Return the (X, Y) coordinate for the center point of the cell that contains the specified text.  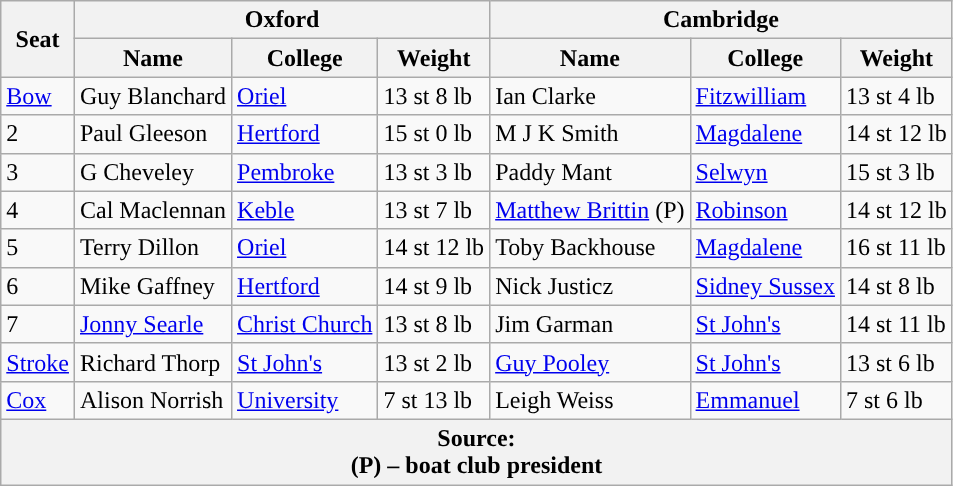
Robinson (765, 210)
Pembroke (305, 172)
University (305, 400)
Cambridge (722, 20)
Matthew Brittin (P) (590, 210)
Toby Backhouse (590, 248)
Stroke (38, 362)
13 st 2 lb (434, 362)
Guy Pooley (590, 362)
13 st 3 lb (434, 172)
Oxford (282, 20)
7 st 13 lb (434, 400)
Guy Blanchard (152, 96)
Richard Thorp (152, 362)
Terry Dillon (152, 248)
Sidney Sussex (765, 286)
Jonny Searle (152, 324)
4 (38, 210)
14 st 8 lb (896, 286)
G Cheveley (152, 172)
2 (38, 134)
15 st 0 lb (434, 134)
Selwyn (765, 172)
Cox (38, 400)
Keble (305, 210)
Fitzwilliam (765, 96)
Alison Norrish (152, 400)
Source:(P) – boat club president (476, 452)
Emmanuel (765, 400)
Mike Gaffney (152, 286)
7 st 6 lb (896, 400)
14 st 11 lb (896, 324)
Christ Church (305, 324)
7 (38, 324)
16 st 11 lb (896, 248)
Paddy Mant (590, 172)
Bow (38, 96)
14 st 9 lb (434, 286)
13 st 4 lb (896, 96)
Jim Garman (590, 324)
Paul Gleeson (152, 134)
15 st 3 lb (896, 172)
6 (38, 286)
Ian Clarke (590, 96)
Cal Maclennan (152, 210)
5 (38, 248)
13 st 7 lb (434, 210)
Seat (38, 39)
3 (38, 172)
13 st 6 lb (896, 362)
M J K Smith (590, 134)
Nick Justicz (590, 286)
Leigh Weiss (590, 400)
